Extract the (X, Y) coordinate from the center of the cell holding the provided text.  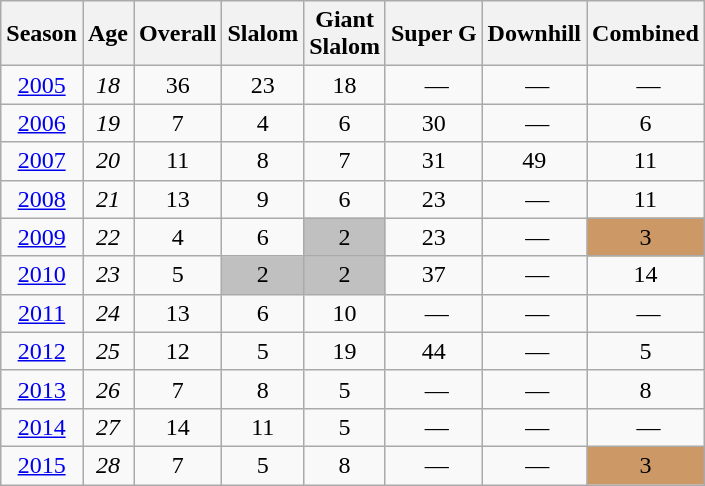
2012 (42, 351)
25 (108, 351)
2013 (42, 389)
24 (108, 313)
12 (178, 351)
27 (108, 427)
Season (42, 34)
28 (108, 465)
2007 (42, 161)
21 (108, 199)
2014 (42, 427)
2010 (42, 275)
Super G (434, 34)
31 (434, 161)
10 (345, 313)
37 (434, 275)
Downhill (534, 34)
Overall (178, 34)
30 (434, 123)
Combined (646, 34)
22 (108, 237)
2005 (42, 85)
Slalom (263, 34)
26 (108, 389)
2008 (42, 199)
2006 (42, 123)
2015 (42, 465)
49 (534, 161)
2011 (42, 313)
GiantSlalom (345, 34)
44 (434, 351)
Age (108, 34)
20 (108, 161)
9 (263, 199)
36 (178, 85)
2009 (42, 237)
